Provide the (x, y) coordinate of the cell's center where the given text is located.  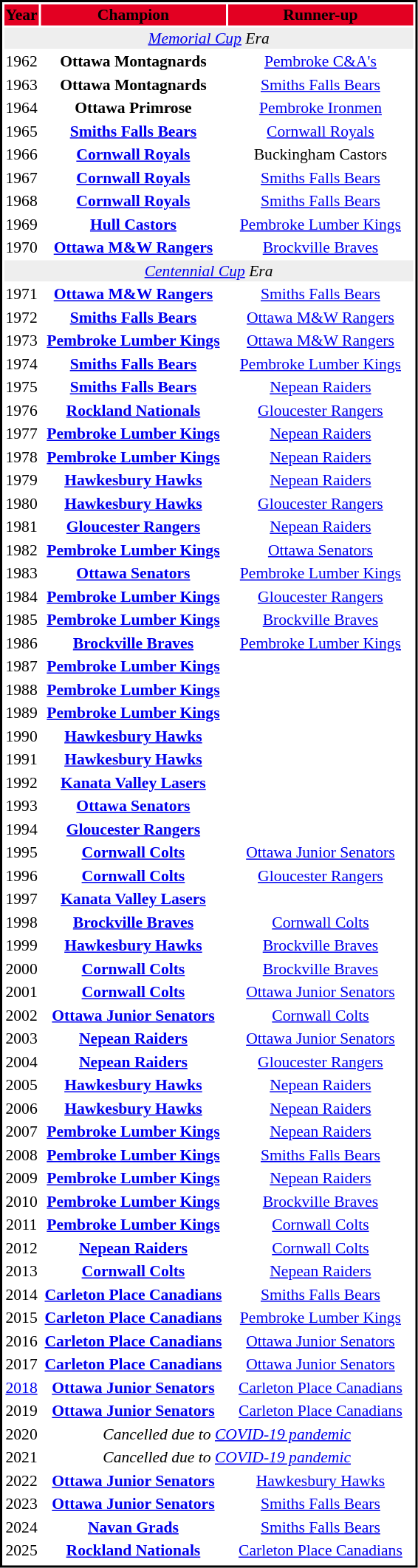
1980 (21, 504)
2001 (21, 992)
Centennial Cup Era (208, 270)
1986 (21, 643)
1993 (21, 806)
Buckingham Castors (321, 154)
2003 (21, 1038)
1979 (21, 480)
Hull Castors (133, 225)
2020 (21, 1434)
1975 (21, 387)
1988 (21, 690)
Pembroke Ironmen (321, 108)
1964 (21, 108)
1999 (21, 945)
Ottawa Primrose (133, 108)
1967 (21, 177)
1998 (21, 922)
1966 (21, 154)
1973 (21, 340)
1963 (21, 84)
1982 (21, 550)
1991 (21, 759)
1962 (21, 61)
Memorial Cup Era (208, 38)
2018 (21, 1387)
2019 (21, 1411)
1976 (21, 411)
2024 (21, 1527)
2000 (21, 969)
1990 (21, 736)
2025 (21, 1550)
Navan Grads (133, 1527)
2016 (21, 1341)
2011 (21, 1225)
2017 (21, 1364)
1997 (21, 899)
2004 (21, 1062)
2014 (21, 1294)
Champion (133, 15)
2010 (21, 1201)
2005 (21, 1085)
1996 (21, 876)
1968 (21, 201)
1989 (21, 713)
2008 (21, 1155)
2012 (21, 1248)
Pembroke C&A's (321, 61)
1981 (21, 527)
1972 (21, 318)
1969 (21, 225)
1971 (21, 294)
2023 (21, 1504)
2007 (21, 1132)
1995 (21, 852)
1983 (21, 573)
1965 (21, 131)
1985 (21, 620)
2013 (21, 1271)
2022 (21, 1480)
1970 (21, 247)
1984 (21, 597)
1994 (21, 829)
1987 (21, 666)
Year (21, 15)
1974 (21, 363)
1977 (21, 434)
Runner-up (321, 15)
2015 (21, 1318)
2009 (21, 1178)
1978 (21, 456)
2002 (21, 1015)
2021 (21, 1457)
1992 (21, 783)
2006 (21, 1108)
